For the text-containing cell, return its midpoint in (X, Y) coordinate format. 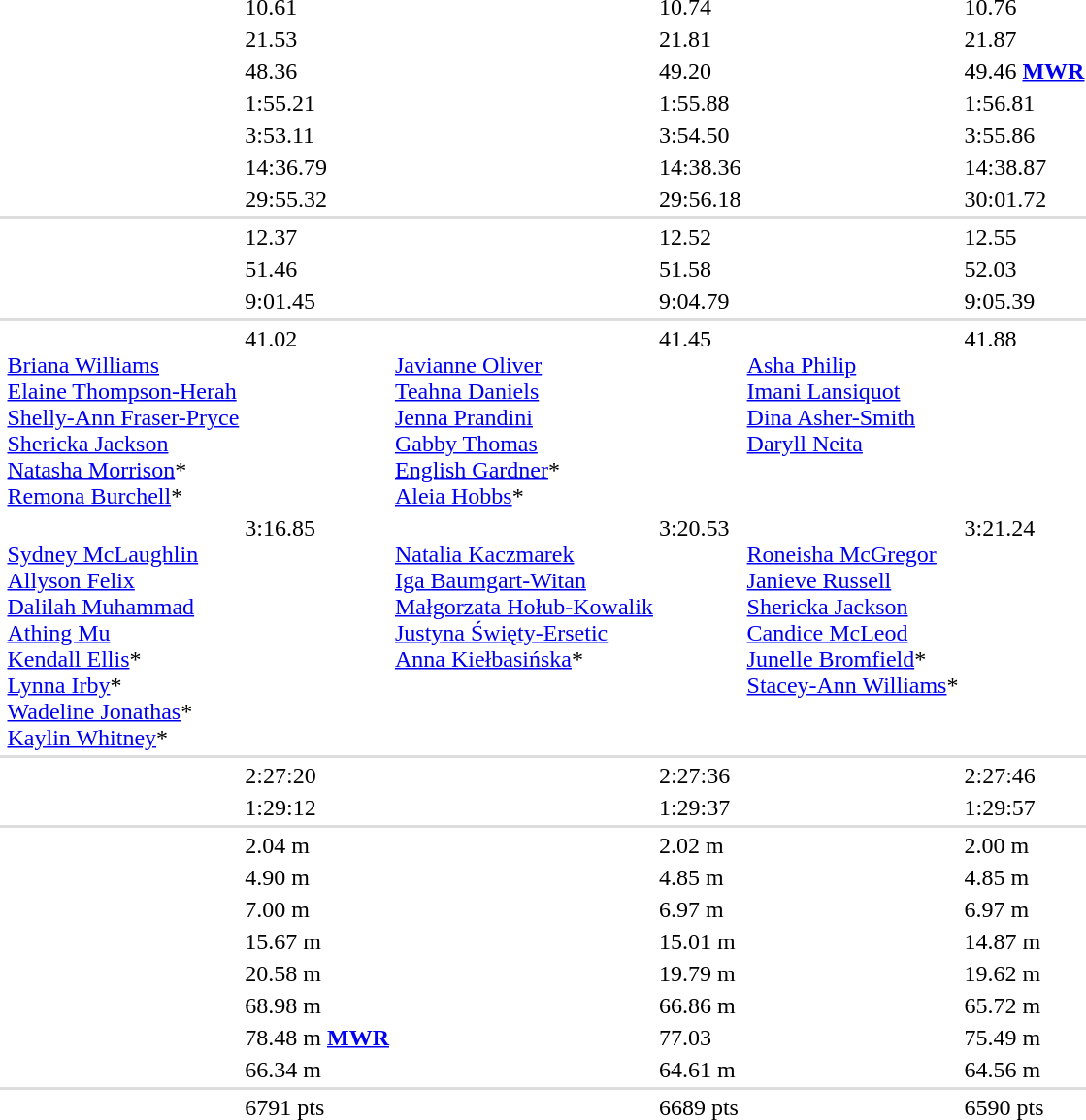
21.81 (700, 39)
14:36.79 (317, 167)
14:38.87 (1025, 167)
3:54.50 (700, 135)
77.03 (700, 1038)
19.62 m (1025, 973)
65.72 m (1025, 1005)
19.79 m (700, 973)
49.20 (700, 71)
9:01.45 (317, 301)
1:29:12 (317, 807)
64.56 m (1025, 1070)
9:05.39 (1025, 301)
3:55.86 (1025, 135)
29:55.32 (317, 199)
3:21.24 (1025, 633)
2.00 m (1025, 845)
Javianne OliverTeahna DanielsJenna PrandiniGabby ThomasEnglish Gardner*Aleia Hobbs* (524, 417)
20.58 m (317, 973)
12.37 (317, 237)
3:53.11 (317, 135)
49.46 MWR (1025, 71)
75.49 m (1025, 1038)
1:55.21 (317, 103)
1:29:37 (700, 807)
14:38.36 (700, 167)
3:16.85 (317, 633)
15.01 m (700, 941)
1:29:57 (1025, 807)
3:20.53 (700, 633)
14.87 m (1025, 941)
9:04.79 (700, 301)
52.03 (1025, 269)
Asha PhilipImani LansiquotDina Asher-SmithDaryll Neita (852, 417)
2:27:36 (700, 775)
15.67 m (317, 941)
68.98 m (317, 1005)
Briana WilliamsElaine Thompson-HerahShelly-Ann Fraser-PryceShericka JacksonNatasha Morrison*Remona Burchell* (123, 417)
51.46 (317, 269)
66.86 m (700, 1005)
1:56.81 (1025, 103)
2:27:20 (317, 775)
Natalia KaczmarekIga Baumgart-WitanMałgorzata Hołub-KowalikJustyna Święty-ErseticAnna Kiełbasińska* (524, 633)
21.53 (317, 39)
12.52 (700, 237)
7.00 m (317, 909)
12.55 (1025, 237)
30:01.72 (1025, 199)
2.02 m (700, 845)
29:56.18 (700, 199)
2.04 m (317, 845)
Roneisha McGregorJanieve RussellShericka JacksonCandice McLeodJunelle Bromfield*Stacey-Ann Williams* (852, 633)
4.90 m (317, 877)
64.61 m (700, 1070)
41.88 (1025, 417)
51.58 (700, 269)
41.02 (317, 417)
48.36 (317, 71)
41.45 (700, 417)
1:55.88 (700, 103)
Sydney McLaughlinAllyson FelixDalilah MuhammadAthing MuKendall Ellis*Lynna Irby*Wadeline Jonathas*Kaylin Whitney* (123, 633)
2:27:46 (1025, 775)
21.87 (1025, 39)
66.34 m (317, 1070)
78.48 m MWR (317, 1038)
